Search for the cell housing the specified text and yield its [x, y] center coordinate. 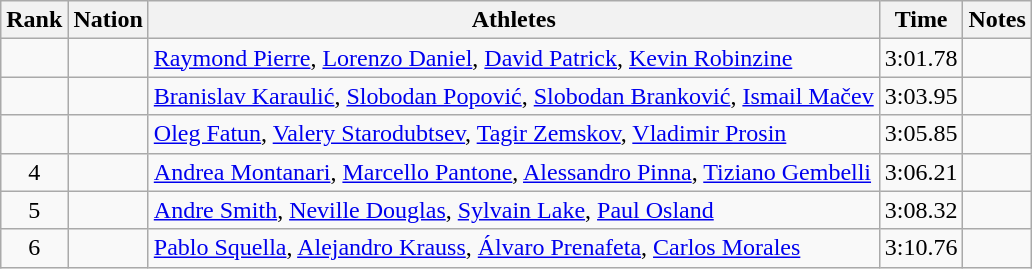
3:10.76 [921, 248]
6 [34, 248]
3:05.85 [921, 134]
Rank [34, 20]
Raymond Pierre, Lorenzo Daniel, David Patrick, Kevin Robinzine [514, 58]
4 [34, 172]
Notes [997, 20]
5 [34, 210]
3:08.32 [921, 210]
Pablo Squella, Alejandro Krauss, Álvaro Prenafeta, Carlos Morales [514, 248]
Time [921, 20]
Andrea Montanari, Marcello Pantone, Alessandro Pinna, Tiziano Gembelli [514, 172]
Nation [108, 20]
3:06.21 [921, 172]
Andre Smith, Neville Douglas, Sylvain Lake, Paul Osland [514, 210]
Athletes [514, 20]
3:03.95 [921, 96]
3:01.78 [921, 58]
Oleg Fatun, Valery Starodubtsev, Tagir Zemskov, Vladimir Prosin [514, 134]
Branislav Karaulić, Slobodan Popović, Slobodan Branković, Ismail Mačev [514, 96]
